From the cell containing the given text, extract its center point as [X, Y] coordinate. 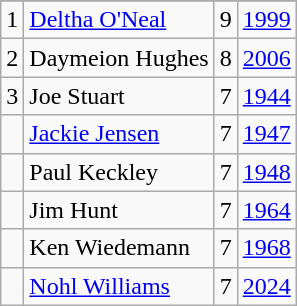
1999 [266, 20]
1944 [266, 96]
3 [12, 96]
Joe Stuart [119, 96]
1948 [266, 172]
Nohl Williams [119, 286]
1 [12, 20]
Deltha O'Neal [119, 20]
Daymeion Hughes [119, 58]
9 [226, 20]
Jackie Jensen [119, 134]
2 [12, 58]
8 [226, 58]
Paul Keckley [119, 172]
1964 [266, 210]
1947 [266, 134]
Jim Hunt [119, 210]
2024 [266, 286]
2006 [266, 58]
1968 [266, 248]
Ken Wiedemann [119, 248]
